Pinpoint the cell where the given text exists, returning its [X, Y] midpoint coordinate. 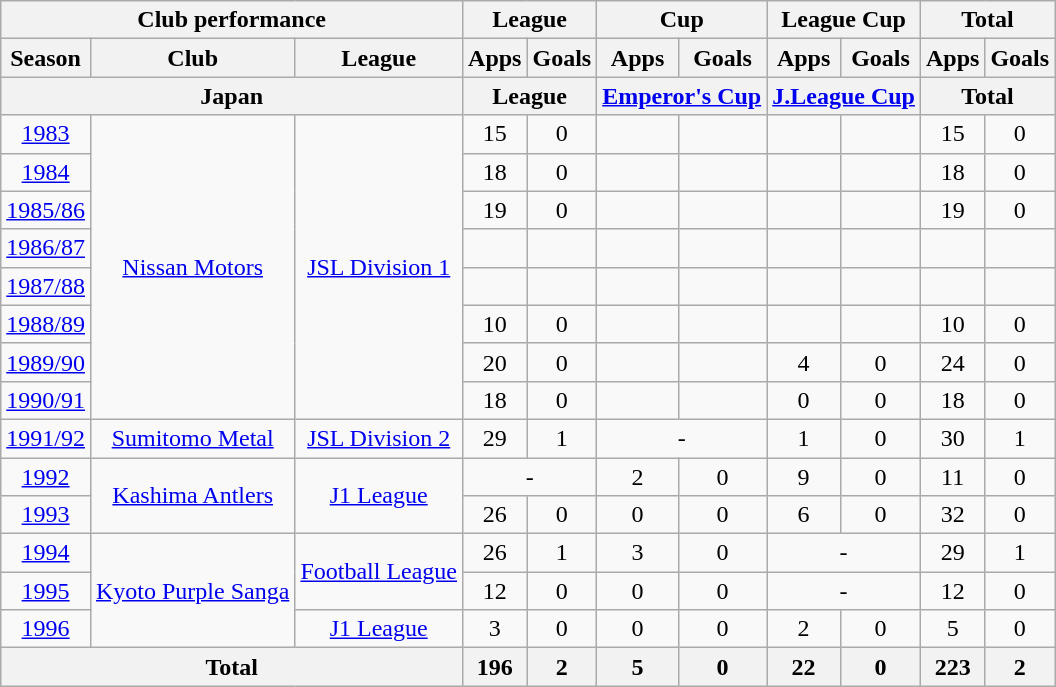
1988/89 [46, 324]
1986/87 [46, 248]
1994 [46, 553]
JSL Division 2 [379, 438]
1987/88 [46, 286]
Cup [682, 20]
JSL Division 1 [379, 267]
Football League [379, 572]
32 [952, 515]
1984 [46, 172]
League Cup [844, 20]
Nissan Motors [192, 267]
1993 [46, 515]
Kashima Antlers [192, 496]
1983 [46, 134]
Kyoto Purple Sanga [192, 591]
20 [495, 362]
30 [952, 438]
1996 [46, 629]
22 [804, 667]
4 [804, 362]
1992 [46, 477]
1991/92 [46, 438]
24 [952, 362]
Season [46, 58]
223 [952, 667]
Emperor's Cup [682, 96]
1989/90 [46, 362]
6 [804, 515]
1995 [46, 591]
9 [804, 477]
1985/86 [46, 210]
Club [192, 58]
J.League Cup [844, 96]
Sumitomo Metal [192, 438]
1990/91 [46, 400]
Japan [232, 96]
11 [952, 477]
Club performance [232, 20]
196 [495, 667]
